Determine the (X, Y) coordinate at the center of the cell enclosing the given text.  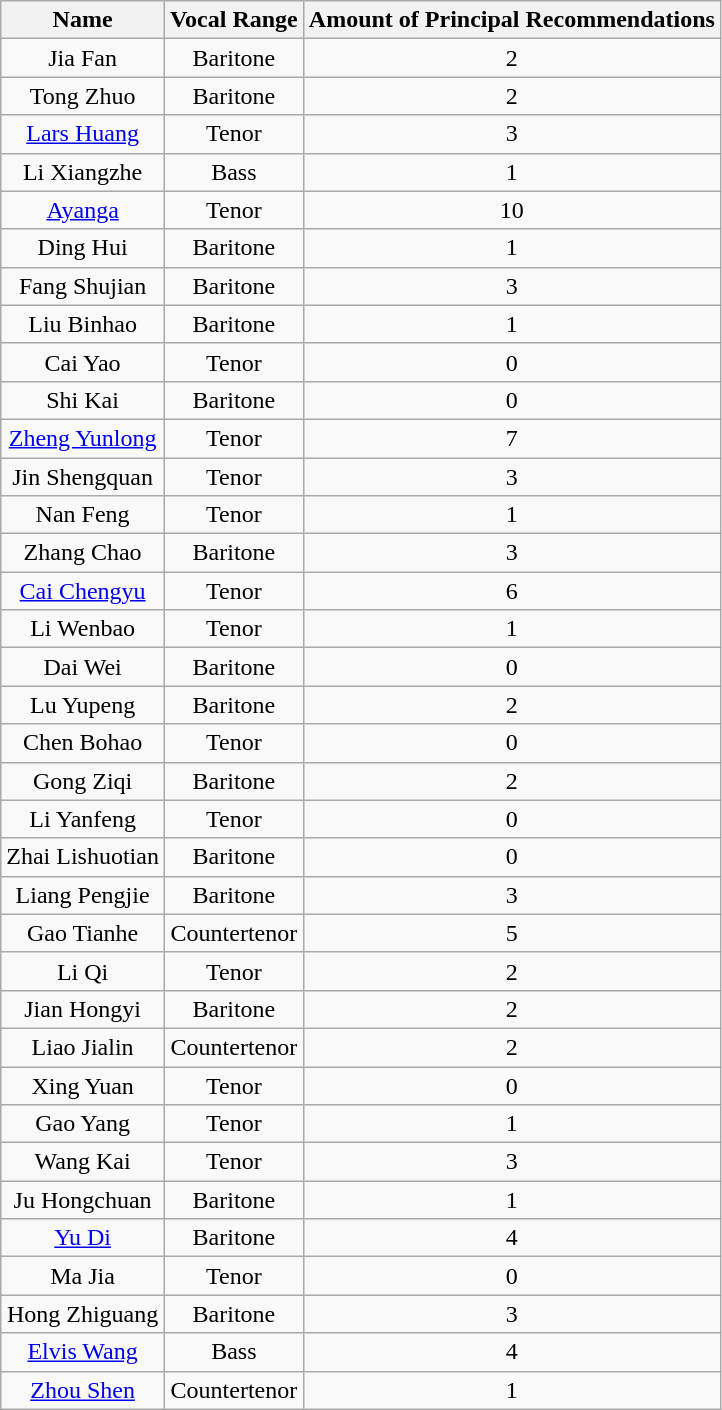
Ding Hui (83, 248)
Name (83, 20)
Shi Kai (83, 400)
Jia Fan (83, 58)
Liu Binhao (83, 324)
Elvis Wang (83, 1352)
Hong Zhiguang (83, 1314)
5 (512, 933)
Ju Hongchuan (83, 1200)
Wang Kai (83, 1162)
Li Xiangzhe (83, 172)
Gong Ziqi (83, 781)
Yu Di (83, 1238)
7 (512, 438)
10 (512, 210)
Lars Huang (83, 134)
Lu Yupeng (83, 705)
Zhai Lishuotian (83, 857)
Zhang Chao (83, 553)
Liang Pengjie (83, 895)
Liao Jialin (83, 1047)
Gao Yang (83, 1124)
Gao Tianhe (83, 933)
Jin Shengquan (83, 477)
Xing Yuan (83, 1085)
Dai Wei (83, 667)
Tong Zhuo (83, 96)
Vocal Range (234, 20)
Zhou Shen (83, 1390)
Ayanga (83, 210)
Amount of Principal Recommendations (512, 20)
6 (512, 591)
Chen Bohao (83, 743)
Li Wenbao (83, 629)
Li Qi (83, 971)
Cai Chengyu (83, 591)
Cai Yao (83, 362)
Fang Shujian (83, 286)
Jian Hongyi (83, 1009)
Li Yanfeng (83, 819)
Zheng Yunlong (83, 438)
Nan Feng (83, 515)
Ma Jia (83, 1276)
